Detect which cell encompasses the target text, then output its (X, Y) center coordinate. 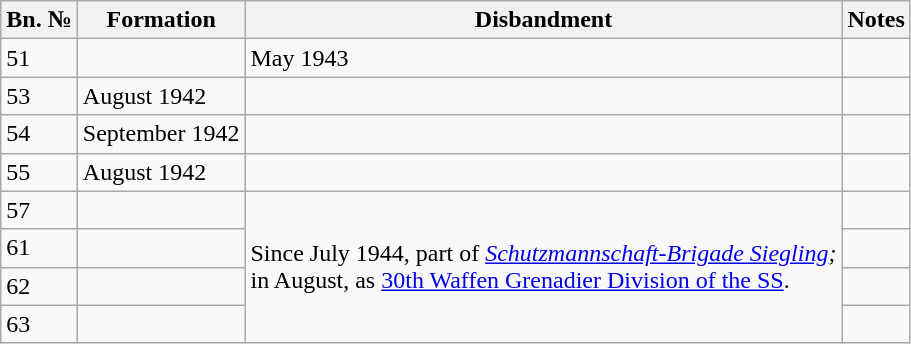
Formation (161, 20)
55 (40, 172)
57 (40, 210)
May 1943 (544, 58)
62 (40, 286)
53 (40, 96)
Disbandment (544, 20)
Bn. № (40, 20)
Since July 1944, part of Schutzmannschaft-Brigade Siegling;in August, as 30th Waffen Grenadier Division of the SS. (544, 267)
September 1942 (161, 134)
Notes (876, 20)
51 (40, 58)
54 (40, 134)
61 (40, 248)
63 (40, 324)
